Return the (x, y) coordinate for the center point of the cell that contains the specified text.  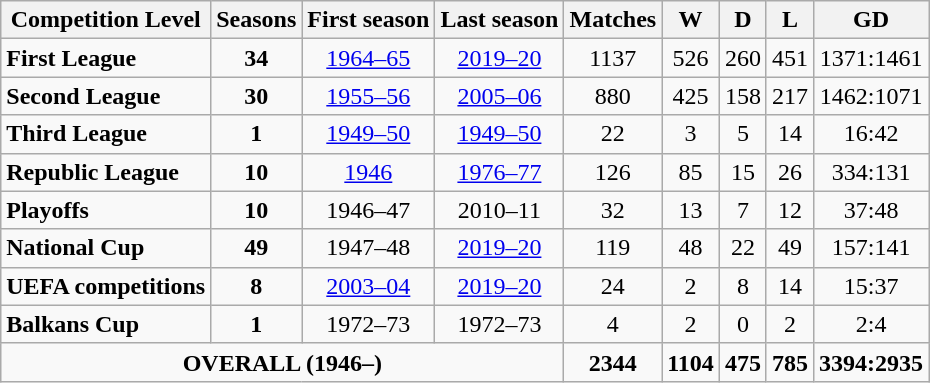
34 (256, 58)
GD (872, 20)
217 (790, 96)
W (691, 20)
UEFA competitions (106, 286)
16:42 (872, 134)
2005–06 (500, 96)
32 (613, 210)
Matches (613, 20)
158 (742, 96)
1371:1461 (872, 58)
Competition Level (106, 20)
30 (256, 96)
Playoffs (106, 210)
48 (691, 248)
2003–04 (368, 286)
126 (613, 172)
5 (742, 134)
526 (691, 58)
260 (742, 58)
1104 (691, 362)
Balkans Cup (106, 324)
2:4 (872, 324)
Second League (106, 96)
2344 (613, 362)
D (742, 20)
National Cup (106, 248)
475 (742, 362)
15 (742, 172)
119 (613, 248)
3394:2935 (872, 362)
1462:1071 (872, 96)
1976–77 (500, 172)
37:48 (872, 210)
157:141 (872, 248)
785 (790, 362)
3 (691, 134)
OVERALL (1946–) (282, 362)
Seasons (256, 20)
425 (691, 96)
Third League (106, 134)
13 (691, 210)
12 (790, 210)
26 (790, 172)
1964–65 (368, 58)
0 (742, 324)
85 (691, 172)
24 (613, 286)
7 (742, 210)
1946–47 (368, 210)
Last season (500, 20)
1137 (613, 58)
2010–11 (500, 210)
4 (613, 324)
1955–56 (368, 96)
880 (613, 96)
First season (368, 20)
1947–48 (368, 248)
L (790, 20)
15:37 (872, 286)
451 (790, 58)
First League (106, 58)
1946 (368, 172)
Republic League (106, 172)
334:131 (872, 172)
